Output the (X, Y) coordinate of the center of the cell containing the given text.  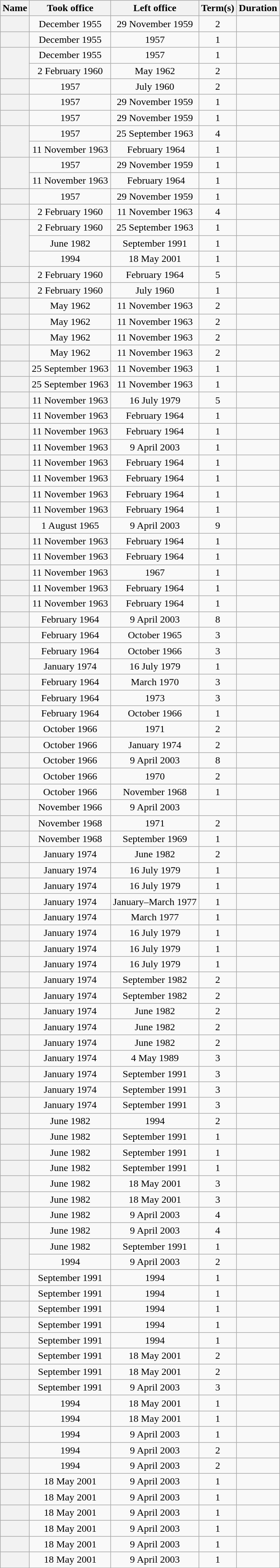
1973 (155, 698)
Duration (258, 8)
Name (15, 8)
9 (218, 525)
March 1970 (155, 682)
November 1966 (70, 807)
1 August 1965 (70, 525)
Left office (155, 8)
1967 (155, 572)
March 1977 (155, 917)
4 May 1989 (155, 1058)
October 1965 (155, 635)
1970 (155, 776)
September 1969 (155, 839)
Took office (70, 8)
Term(s) (218, 8)
January–March 1977 (155, 901)
